Scan for the cell matching the given text and deliver its [x, y] coordinate at center. 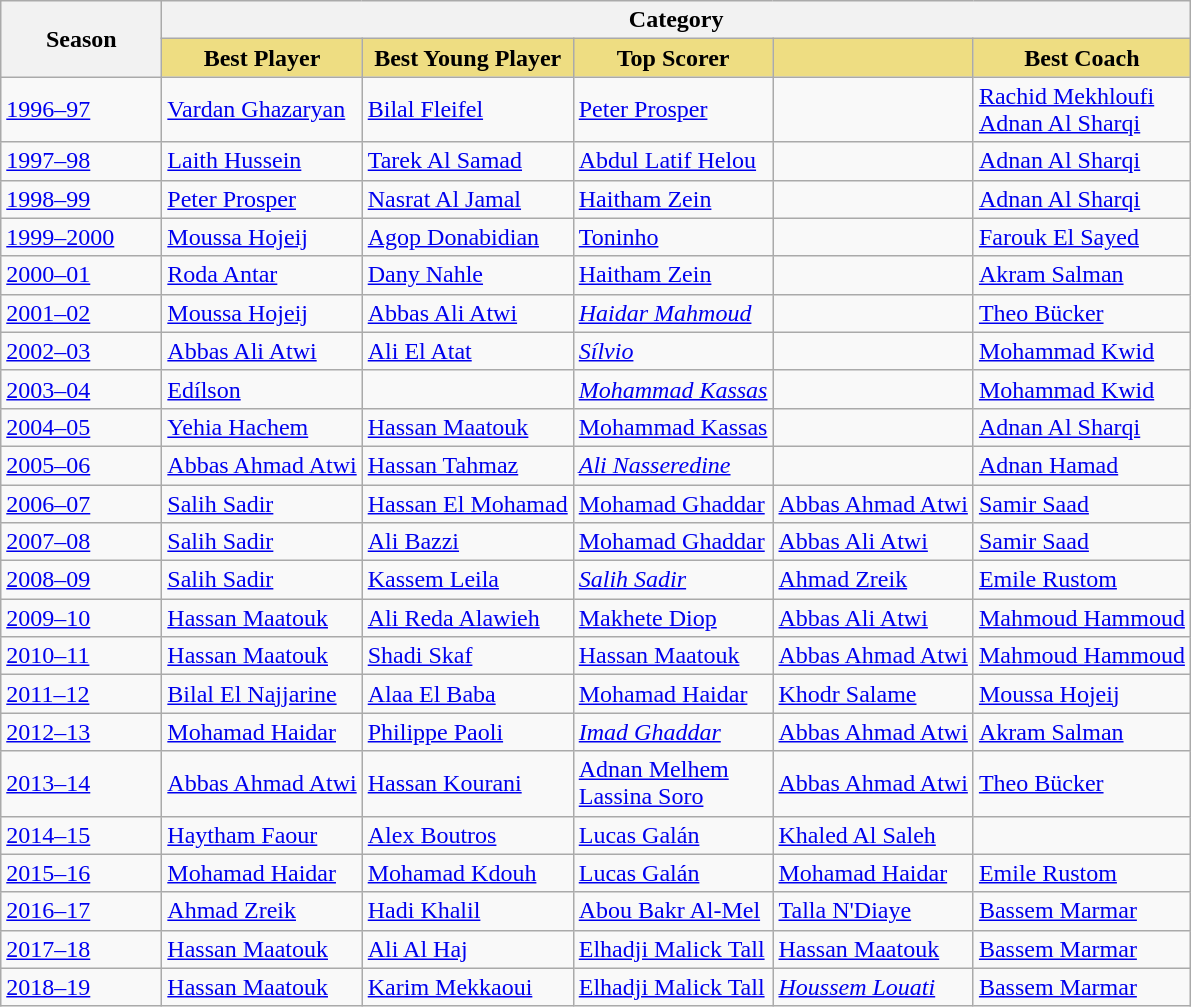
2007–08 [82, 542]
2018–19 [82, 987]
Laith Hussein [262, 161]
Ali Al Haj [468, 949]
Kassem Leila [468, 580]
Ali El Atat [468, 351]
2013–14 [82, 784]
2006–07 [82, 503]
Philippe Paoli [468, 732]
Edílson [262, 389]
2005–06 [82, 465]
Sílvio [673, 351]
Mohamad Kdouh [468, 873]
Vardan Ghazaryan [262, 110]
Farouk El Sayed [1082, 237]
Haytham Faour [262, 835]
Ali Nasseredine [673, 465]
2008–09 [82, 580]
2003–04 [82, 389]
Houssem Louati [873, 987]
Hadi Khalil [468, 911]
Agop Donabidian [468, 237]
Roda Antar [262, 275]
Adnan Melhem Lassina Soro [673, 784]
Best Coach [1082, 58]
Toninho [673, 237]
Hassan Tahmaz [468, 465]
Bilal Fleifel [468, 110]
2015–16 [82, 873]
Best Young Player [468, 58]
2014–15 [82, 835]
2002–03 [82, 351]
Rachid Mekhloufi Adnan Al Sharqi [1082, 110]
Tarek Al Samad [468, 161]
2012–13 [82, 732]
Makhete Diop [673, 618]
2011–12 [82, 694]
Khaled Al Saleh [873, 835]
Top Scorer [673, 58]
Abdul Latif Helou [673, 161]
Khodr Salame [873, 694]
Best Player [262, 58]
Haidar Mahmoud [673, 313]
Ali Bazzi [468, 542]
Imad Ghaddar [673, 732]
Talla N'Diaye [873, 911]
Shadi Skaf [468, 656]
Hassan Kourani [468, 784]
Abou Bakr Al-Mel [673, 911]
Karim Mekkaoui [468, 987]
Season [82, 39]
2000–01 [82, 275]
1996–97 [82, 110]
Yehia Hachem [262, 427]
2009–10 [82, 618]
1999–2000 [82, 237]
Adnan Hamad [1082, 465]
Alaa El Baba [468, 694]
Alex Boutros [468, 835]
Category [676, 20]
2004–05 [82, 427]
Nasrat Al Jamal [468, 199]
1998–99 [82, 199]
Hassan El Mohamad [468, 503]
2010–11 [82, 656]
2001–02 [82, 313]
Dany Nahle [468, 275]
2017–18 [82, 949]
Ali Reda Alawieh [468, 618]
Bilal El Najjarine [262, 694]
1997–98 [82, 161]
2016–17 [82, 911]
